From the cell containing the given text, extract its center point as (X, Y) coordinate. 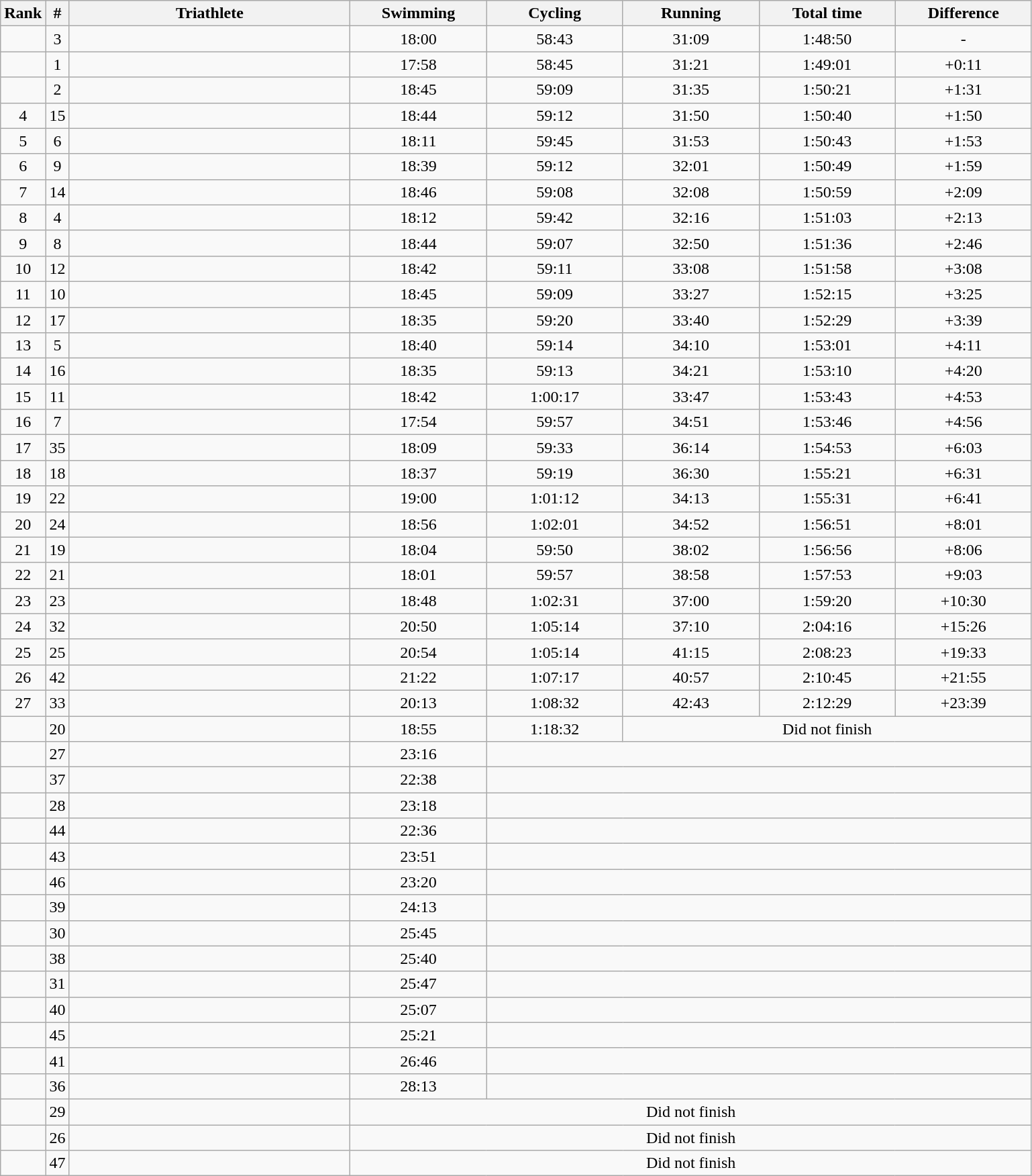
36:14 (691, 448)
18:09 (419, 448)
18:01 (419, 575)
13 (23, 346)
1:52:15 (827, 294)
36:30 (691, 473)
32:01 (691, 166)
43 (58, 856)
+6:31 (964, 473)
31:50 (691, 115)
46 (58, 882)
59:20 (554, 320)
1:07:17 (554, 677)
1:52:29 (827, 320)
59:50 (554, 550)
+21:55 (964, 677)
31 (58, 984)
# (58, 13)
25:21 (419, 1035)
1:56:56 (827, 550)
23:16 (419, 754)
1:57:53 (827, 575)
1 (58, 64)
1:53:43 (827, 397)
+10:30 (964, 601)
1:02:01 (554, 524)
18:40 (419, 346)
+3:39 (964, 320)
17:54 (419, 422)
26:46 (419, 1061)
42 (58, 677)
20:13 (419, 703)
31:53 (691, 141)
1:50:49 (827, 166)
1:51:03 (827, 217)
1:54:53 (827, 448)
1:53:01 (827, 346)
Difference (964, 13)
20:50 (419, 626)
44 (58, 831)
1:56:51 (827, 524)
36 (58, 1086)
59:33 (554, 448)
34:51 (691, 422)
59:08 (554, 192)
Total time (827, 13)
18:55 (419, 728)
+9:03 (964, 575)
2:10:45 (827, 677)
1:49:01 (827, 64)
31:09 (691, 39)
25:07 (419, 1010)
1:50:43 (827, 141)
39 (58, 908)
2:08:23 (827, 652)
18:04 (419, 550)
32:08 (691, 192)
+4:53 (964, 397)
33:47 (691, 397)
40 (58, 1010)
28:13 (419, 1086)
Triathlete (209, 13)
+4:11 (964, 346)
+1:31 (964, 90)
21:22 (419, 677)
2:04:16 (827, 626)
1:50:40 (827, 115)
20:54 (419, 652)
59:13 (554, 371)
28 (58, 805)
+4:20 (964, 371)
+3:08 (964, 268)
58:43 (554, 39)
22:36 (419, 831)
59:19 (554, 473)
59:14 (554, 346)
Cycling (554, 13)
31:21 (691, 64)
1:53:10 (827, 371)
+1:50 (964, 115)
18:11 (419, 141)
18:56 (419, 524)
33 (58, 703)
1:59:20 (827, 601)
- (964, 39)
34:13 (691, 499)
32:50 (691, 243)
+1:53 (964, 141)
59:42 (554, 217)
18:37 (419, 473)
1:01:12 (554, 499)
35 (58, 448)
58:45 (554, 64)
34:52 (691, 524)
42:43 (691, 703)
Rank (23, 13)
59:45 (554, 141)
18:48 (419, 601)
33:40 (691, 320)
+0:11 (964, 64)
33:27 (691, 294)
32 (58, 626)
17:58 (419, 64)
+2:46 (964, 243)
38:58 (691, 575)
33:08 (691, 268)
2:12:29 (827, 703)
25:40 (419, 959)
Swimming (419, 13)
22:38 (419, 780)
25:47 (419, 984)
18:12 (419, 217)
31:35 (691, 90)
18:39 (419, 166)
1:00:17 (554, 397)
37:00 (691, 601)
+4:56 (964, 422)
18:46 (419, 192)
+6:03 (964, 448)
1:55:31 (827, 499)
45 (58, 1035)
1:18:32 (554, 728)
1:08:32 (554, 703)
18:00 (419, 39)
1:50:59 (827, 192)
3 (58, 39)
41:15 (691, 652)
37 (58, 780)
19:00 (419, 499)
41 (58, 1061)
1:50:21 (827, 90)
25:45 (419, 933)
38:02 (691, 550)
1:51:58 (827, 268)
32:16 (691, 217)
23:20 (419, 882)
+8:06 (964, 550)
59:11 (554, 268)
+6:41 (964, 499)
1:55:21 (827, 473)
+19:33 (964, 652)
34:21 (691, 371)
59:07 (554, 243)
38 (58, 959)
2 (58, 90)
+2:13 (964, 217)
40:57 (691, 677)
+2:09 (964, 192)
23:18 (419, 805)
30 (58, 933)
1:02:31 (554, 601)
1:51:36 (827, 243)
Running (691, 13)
+3:25 (964, 294)
34:10 (691, 346)
+23:39 (964, 703)
+1:59 (964, 166)
+15:26 (964, 626)
23:51 (419, 856)
37:10 (691, 626)
1:48:50 (827, 39)
+8:01 (964, 524)
1:53:46 (827, 422)
24:13 (419, 908)
47 (58, 1163)
29 (58, 1112)
